Search for the cell housing the specified text and yield its (x, y) center coordinate. 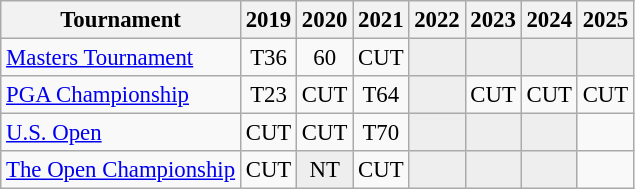
T64 (381, 95)
2025 (605, 20)
NT (325, 170)
PGA Championship (121, 95)
U.S. Open (121, 133)
The Open Championship (121, 170)
Masters Tournament (121, 58)
2023 (493, 20)
60 (325, 58)
2024 (549, 20)
T70 (381, 133)
T36 (268, 58)
Tournament (121, 20)
2019 (268, 20)
2022 (437, 20)
2021 (381, 20)
2020 (325, 20)
T23 (268, 95)
